Determine the [x, y] coordinate at the center of the cell enclosing the given text.  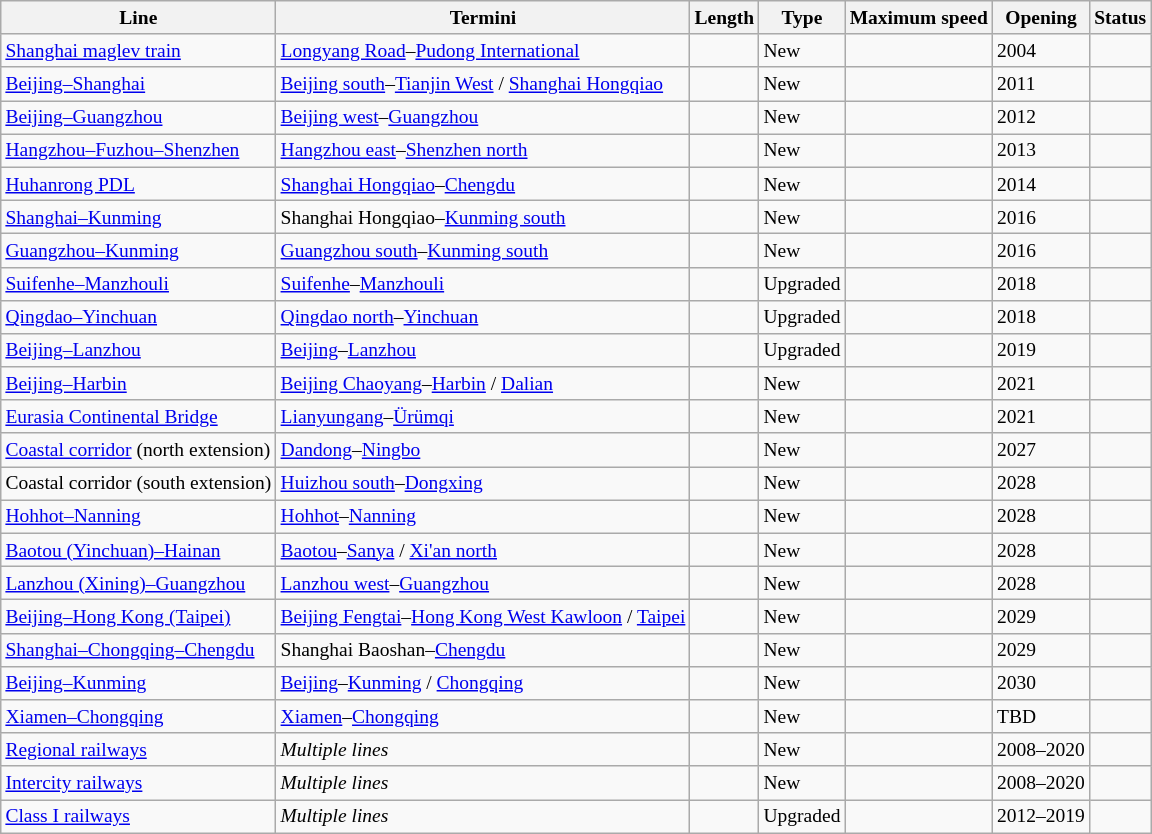
Line [138, 18]
Opening [1040, 18]
Shanghai–Kunming [138, 216]
Guangzhou–Kunming [138, 250]
Guangzhou south–Kunming south [483, 250]
Beijing–Shanghai [138, 84]
Beijing–Harbin [138, 384]
Beijing west–Guangzhou [483, 118]
Baotou–Sanya / Xi'an north [483, 550]
Beijing Chaoyang–Harbin / Dalian [483, 384]
Qingdao–Yinchuan [138, 316]
Lanzhou west–Guangzhou [483, 584]
Type [802, 18]
2014 [1040, 184]
Qingdao north–Yinchuan [483, 316]
Baotou (Yinchuan)–Hainan [138, 550]
Shanghai–Chongqing–Chengdu [138, 650]
Huizhou south–Dongxing [483, 484]
Maximum speed [918, 18]
Length [724, 18]
Termini [483, 18]
Huhanrong PDL [138, 184]
TBD [1040, 716]
Hangzhou–Fuzhou–Shenzhen [138, 150]
2019 [1040, 350]
Shanghai Baoshan–Chengdu [483, 650]
Dandong–Ningbo [483, 450]
Coastal corridor (south extension) [138, 484]
Shanghai Hongqiao–Chengdu [483, 184]
Shanghai maglev train [138, 50]
2012 [1040, 118]
2013 [1040, 150]
Beijing–Kunming / Chongqing [483, 682]
Beijing Fengtai–Hong Kong West Kawloon / Taipei [483, 616]
2027 [1040, 450]
Lanzhou (Xining)–Guangzhou [138, 584]
Beijing–Hong Kong (Taipei) [138, 616]
Hangzhou east–Shenzhen north [483, 150]
Coastal corridor (north extension) [138, 450]
Regional railways [138, 750]
Status [1120, 18]
2004 [1040, 50]
2012–2019 [1040, 816]
Beijing–Guangzhou [138, 118]
Lianyungang–Ürümqi [483, 416]
Beijing–Kunming [138, 682]
Shanghai Hongqiao–Kunming south [483, 216]
Class I railways [138, 816]
2011 [1040, 84]
Eurasia Continental Bridge [138, 416]
2030 [1040, 682]
Beijing south–Tianjin West / Shanghai Hongqiao [483, 84]
Intercity railways [138, 782]
Longyang Road–Pudong International [483, 50]
